Scan for the cell matching the given text and deliver its (x, y) coordinate at center. 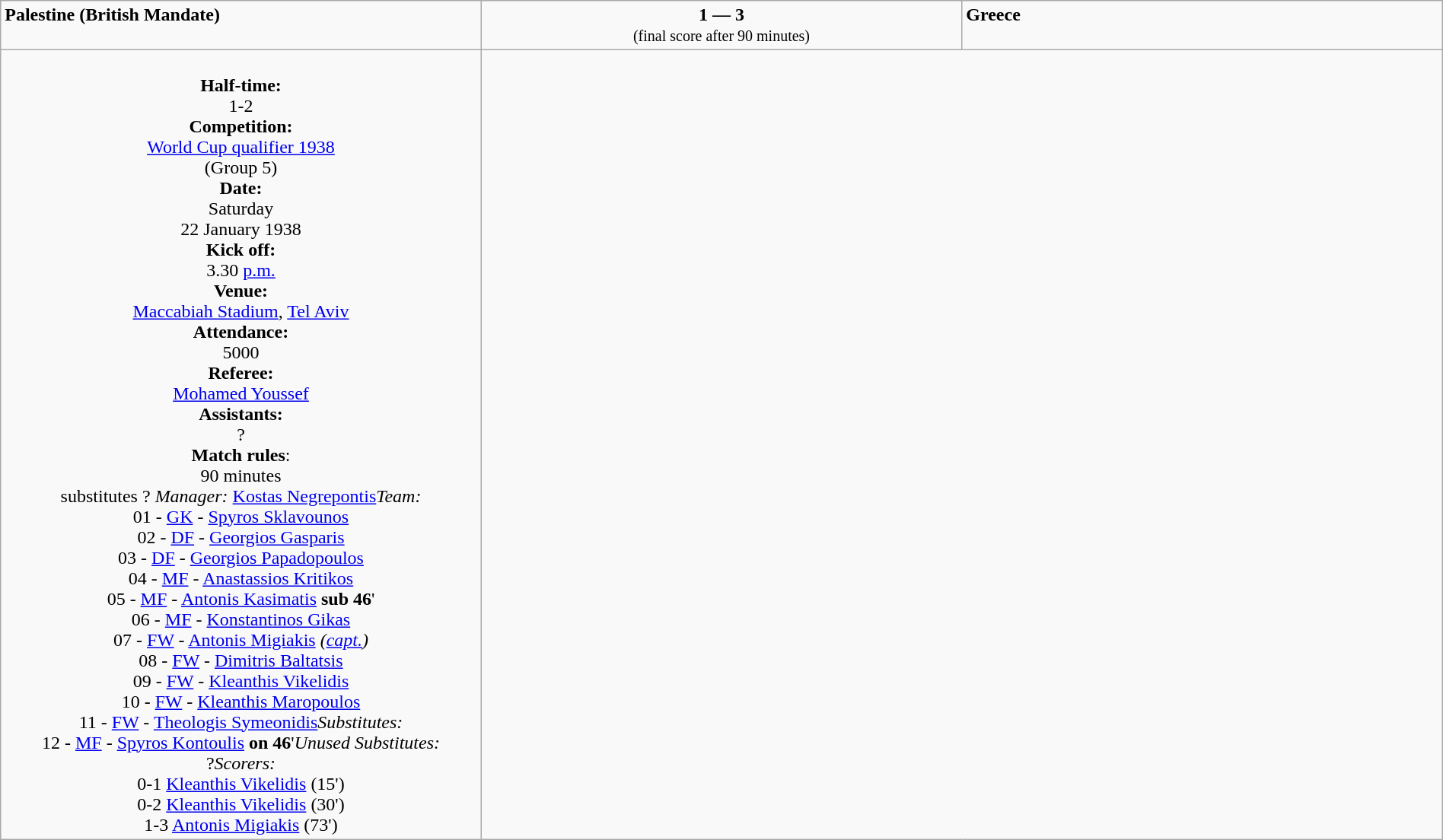
Greece (1202, 26)
Palestine (British Mandate) (241, 26)
1 — 3(final score after 90 minutes) (721, 26)
